Capture the cell that displays the provided text and extract its (X, Y) central coordinate. 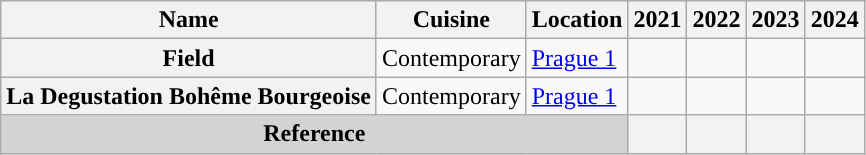
2021 (658, 20)
2024 (834, 20)
Field (189, 58)
La Degustation Bohême Bourgeoise (189, 96)
Location (577, 20)
Reference (314, 134)
Cuisine (451, 20)
2022 (716, 20)
Name (189, 20)
2023 (776, 20)
